Locate the cell with the specified text and output its (X, Y) center coordinate. 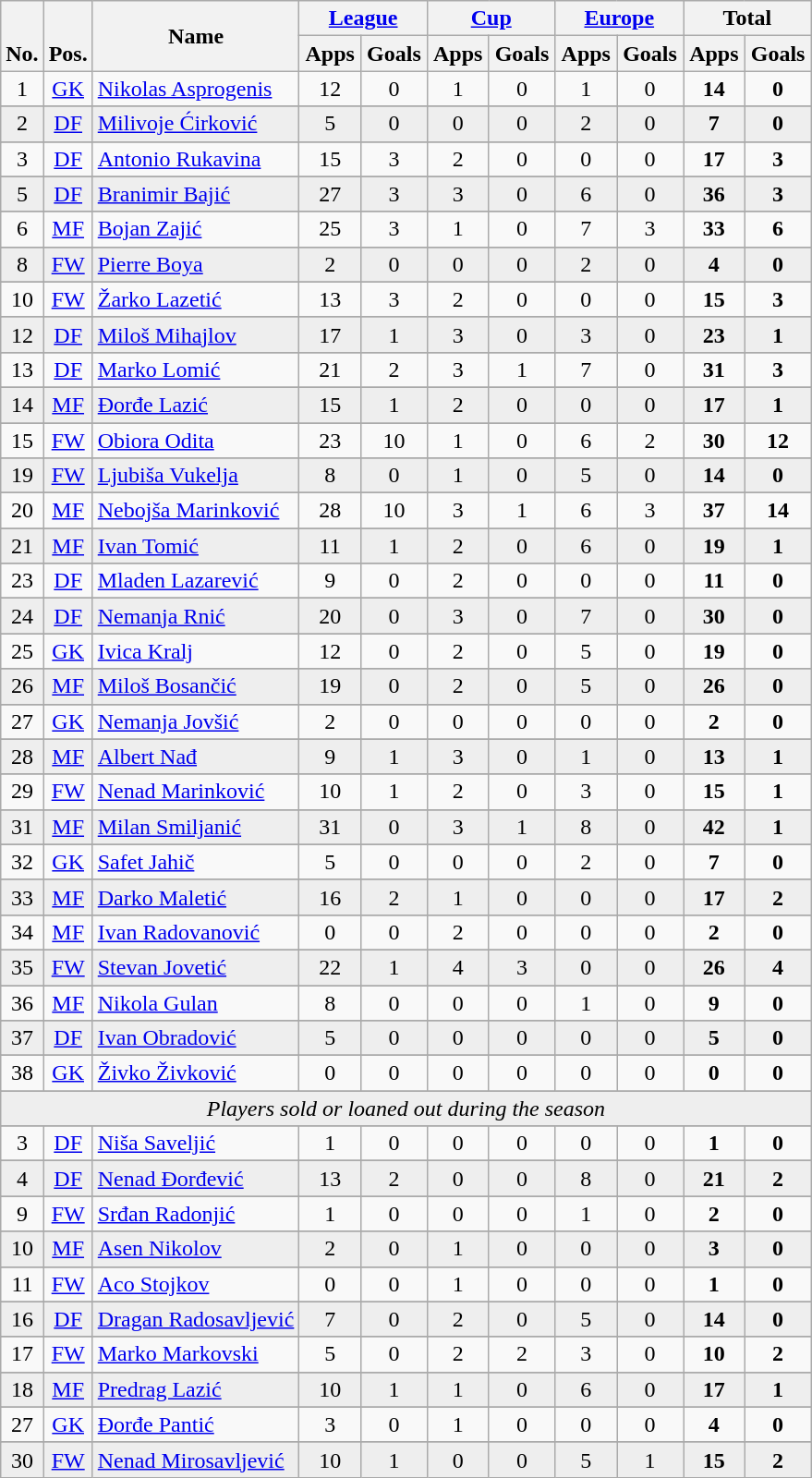
Branimir Bajić (196, 194)
Nebojša Marinković (196, 511)
Ivica Kralj (196, 651)
Pos. (68, 36)
Bojan Zajić (196, 229)
Darko Maletić (196, 897)
Marko Lomić (196, 369)
42 (715, 827)
32 (22, 862)
Niša Saveljić (196, 1144)
Živko Živković (196, 1073)
Ljubiša Vukelja (196, 476)
Ivan Obradović (196, 1038)
Antonio Rukavina (196, 159)
Nemanja Rnić (196, 616)
Đorđe Pantić (196, 1424)
Predrag Lazić (196, 1389)
Mladen Lazarević (196, 581)
Nikola Gulan (196, 1002)
Pierre Boya (196, 264)
Nikolas Asprogenis (196, 89)
Nemanja Jovšić (196, 721)
No. (22, 36)
Miloš Mihajlov (196, 334)
Asen Nikolov (196, 1249)
Safet Jahič (196, 862)
Nenad Mirosavljević (196, 1460)
Srđan Radonjić (196, 1214)
Obiora Odita (196, 441)
35 (22, 967)
22 (331, 967)
Stevan Jovetić (196, 967)
Nenad Marinković (196, 792)
Milivoje Ćirković (196, 124)
Cup (491, 18)
Name (196, 36)
Miloš Bosančić (196, 686)
Dragan Radosavljević (196, 1319)
Đorđe Lazić (196, 405)
Ivan Tomić (196, 546)
24 (22, 616)
League (364, 18)
Marko Markovski (196, 1354)
18 (22, 1389)
Milan Smiljanić (196, 827)
Ivan Radovanović (196, 932)
Europe (619, 18)
Žarko Lazetić (196, 299)
29 (22, 792)
Aco Stojkov (196, 1284)
38 (22, 1073)
Nenad Đorđević (196, 1179)
Albert Nađ (196, 757)
Total (748, 18)
34 (22, 932)
Players sold or loaned out during the season (406, 1108)
